Extract the [x, y] coordinate from the center of the cell holding the provided text.  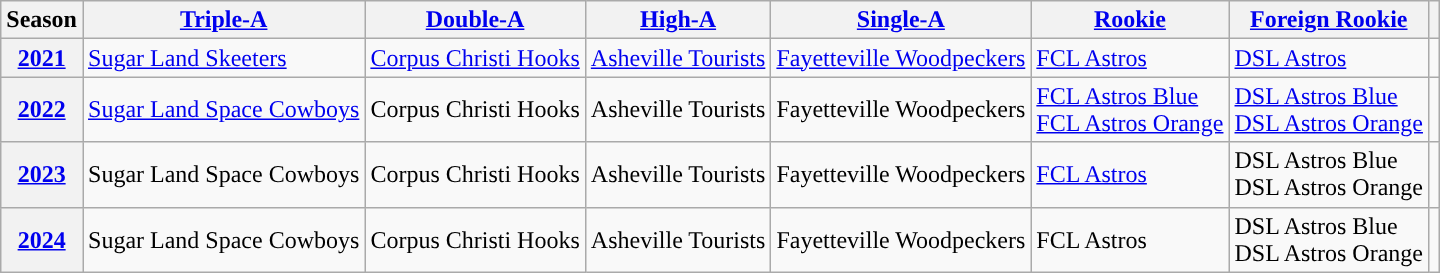
Double-A [475, 20]
2024 [42, 240]
Season [42, 20]
2021 [42, 58]
2022 [42, 110]
Triple-A [223, 20]
2023 [42, 174]
DSL Astros [1329, 58]
Sugar Land Skeeters [223, 58]
Single-A [901, 20]
Foreign Rookie [1329, 20]
Rookie [1130, 20]
FCL Astros BlueFCL Astros Orange [1130, 110]
High-A [678, 20]
